Identify which cell holds the provided text, then report its [X, Y] central coordinate. 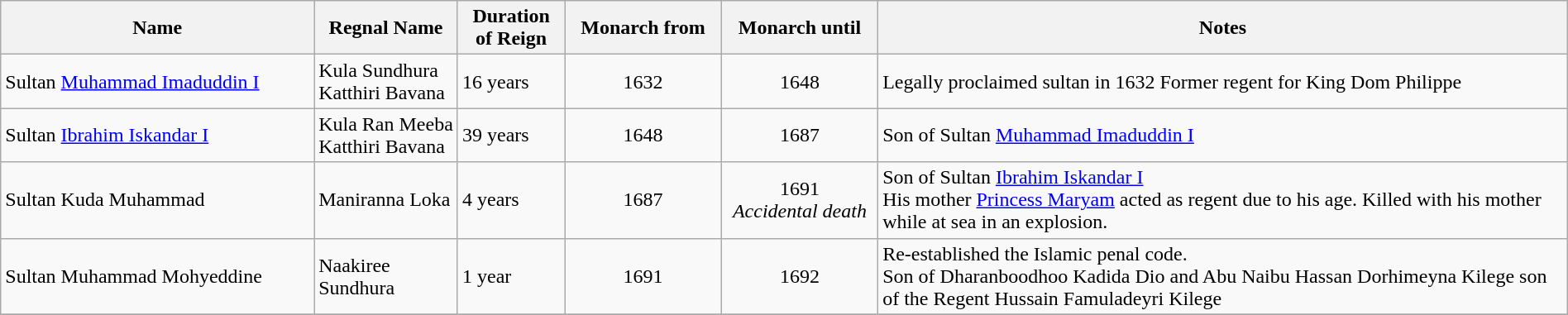
Sultan Kuda Muhammad [157, 200]
Sultan Muhammad Imaduddin I [157, 81]
Notes [1223, 28]
1691Accidental death [799, 200]
Monarch until [799, 28]
Regnal Name [386, 28]
Name [157, 28]
16 years [511, 81]
Sultan Ibrahim Iskandar I [157, 136]
1692 [799, 276]
1691 [643, 276]
Kula Sundhura Katthiri Bavana [386, 81]
39 years [511, 136]
4 years [511, 200]
Monarch from [643, 28]
1632 [643, 81]
Son of Sultan Ibrahim Iskandar IHis mother Princess Maryam acted as regent due to his age. Killed with his mother while at sea in an explosion. [1223, 200]
Kula Ran Meeba Katthiri Bavana [386, 136]
Naakiree Sundhura [386, 276]
Legally proclaimed sultan in 1632 Former regent for King Dom Philippe [1223, 81]
Son of Sultan Muhammad Imaduddin I [1223, 136]
1 year [511, 276]
Sultan Muhammad Mohyeddine [157, 276]
Duration of Reign [511, 28]
Maniranna Loka [386, 200]
